Identify which cell holds the provided text, then report its [X, Y] central coordinate. 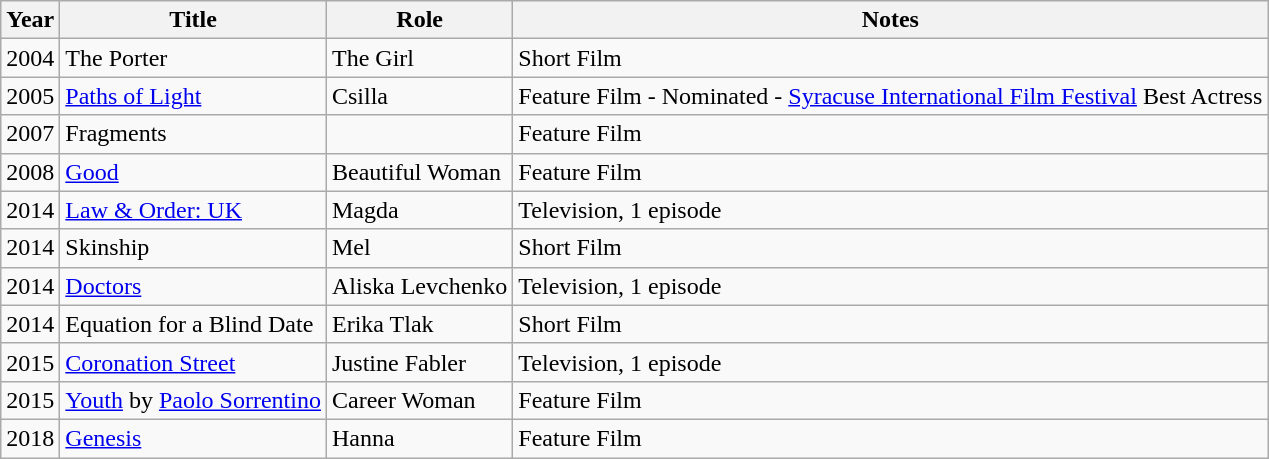
Mel [419, 248]
2008 [30, 172]
Beautiful Woman [419, 172]
Aliska Levchenko [419, 286]
Year [30, 20]
Feature Film - Nominated - Syracuse International Film Festival Best Actress [890, 96]
Title [194, 20]
Doctors [194, 286]
Erika Tlak [419, 324]
Csilla [419, 96]
Role [419, 20]
The Porter [194, 58]
Skinship [194, 248]
Coronation Street [194, 362]
Career Woman [419, 400]
Good [194, 172]
2004 [30, 58]
2007 [30, 134]
Magda [419, 210]
Equation for a Blind Date [194, 324]
Hanna [419, 438]
Law & Order: UK [194, 210]
The Girl [419, 58]
Youth by Paolo Sorrentino [194, 400]
Notes [890, 20]
Justine Fabler [419, 362]
Paths of Light [194, 96]
2005 [30, 96]
Fragments [194, 134]
2018 [30, 438]
Genesis [194, 438]
